Identify which cell holds the provided text, then report its (x, y) central coordinate. 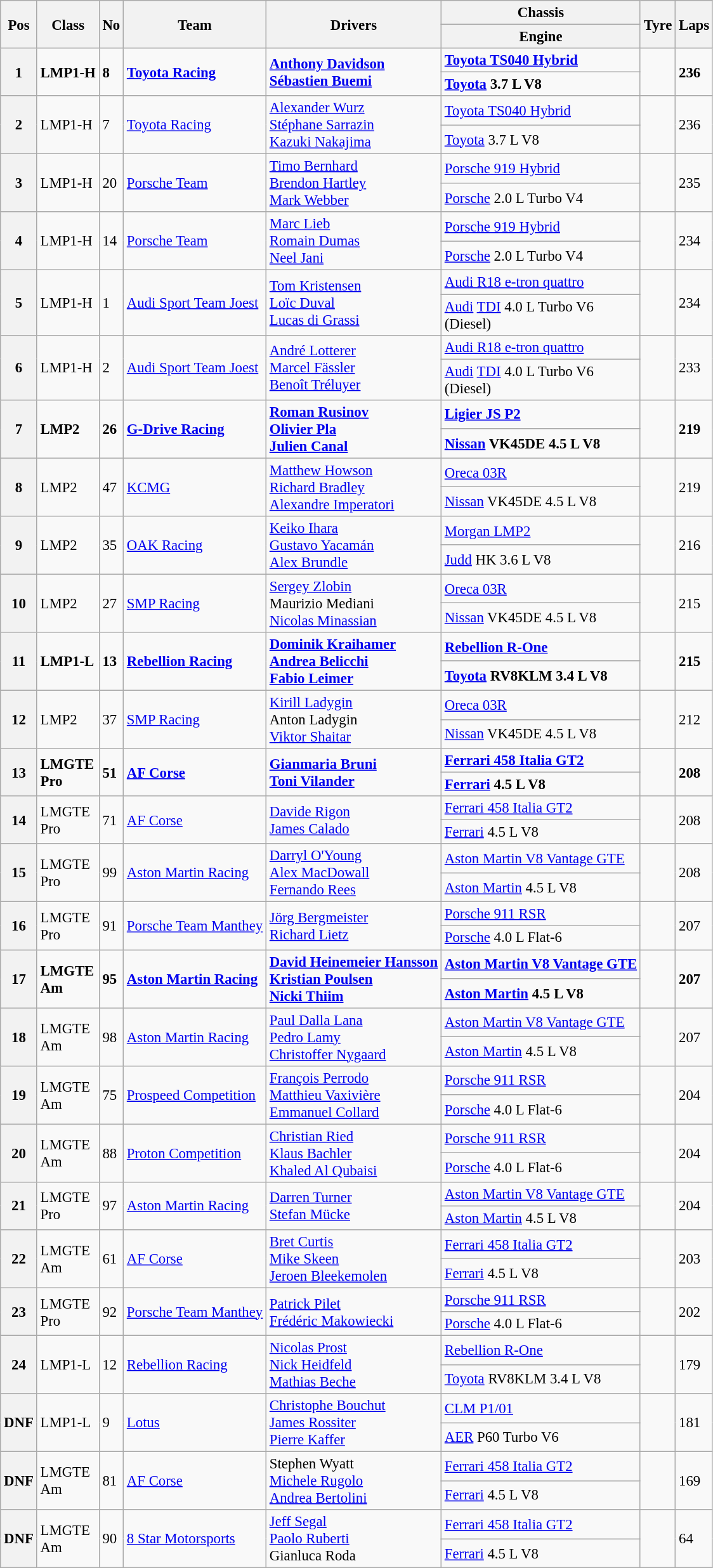
216 (694, 546)
Morgan LMP2 (540, 531)
Marc Lieb Romain Dumas Neel Jani (353, 241)
4 (19, 241)
Gianmaria Bruni Toni Vilander (353, 773)
233 (694, 367)
Alexander Wurz Stéphane Sarrazin Kazuki Nakajima (353, 125)
Bret Curtis Mike Skeen Jeroen Bleekemolen (353, 1259)
92 (111, 1312)
3 (19, 183)
179 (694, 1365)
15 (19, 873)
19 (19, 1095)
Ligier JS P2 (540, 414)
Davide Rigon James Calado (353, 820)
David Heinemeier Hansson Kristian Poulsen Nicki Thiim (353, 979)
235 (694, 183)
Pos (19, 24)
Sergey Zlobin Maurizio Mediani Nicolas Minassian (353, 603)
CLM P1/01 (540, 1408)
KCMG (195, 487)
202 (694, 1312)
Roman Rusinov Olivier Pla Julien Canal (353, 429)
18 (19, 1037)
André Lotterer Marcel Fässler Benoît Tréluyer (353, 367)
169 (694, 1481)
91 (111, 926)
Christophe Bouchut James Rossiter Pierre Kaffer (353, 1423)
47 (111, 487)
Prospeed Competition (195, 1095)
17 (19, 979)
81 (111, 1481)
181 (694, 1423)
Laps (694, 24)
26 (111, 429)
G-Drive Racing (195, 429)
Anthony Davidson Sébastien Buemi (353, 72)
Darren Turner Stefan Mücke (353, 1206)
8 Star Motorsports (195, 1539)
212 (694, 719)
97 (111, 1206)
Tyre (657, 24)
Proton Competition (195, 1153)
95 (111, 979)
10 (19, 603)
Stephen Wyatt Michele Rugolo Andrea Bertolini (353, 1481)
OAK Racing (195, 546)
6 (19, 367)
88 (111, 1153)
Engine (540, 37)
Kirill Ladygin Anton Ladygin Viktor Shaitar (353, 719)
Jeff Segal Paolo Ruberti Gianluca Roda (353, 1539)
AER P60 Turbo V6 (540, 1437)
23 (19, 1312)
Team (195, 24)
Dominik Kraihamer Andrea Belicchi Fabio Leimer (353, 662)
Lotus (195, 1423)
90 (111, 1539)
Judd HK 3.6 L V8 (540, 559)
Chassis (540, 13)
Tom Kristensen Loïc Duval Lucas di Grassi (353, 303)
5 (19, 303)
35 (111, 546)
Jörg Bergmeister Richard Lietz (353, 926)
Matthew Howson Richard Bradley Alexandre Imperatori (353, 487)
75 (111, 1095)
51 (111, 773)
27 (111, 603)
Darryl O'Young Alex MacDowall Fernando Rees (353, 873)
11 (19, 662)
98 (111, 1037)
16 (19, 926)
22 (19, 1259)
Timo Bernhard Brendon Hartley Mark Webber (353, 183)
No (111, 24)
Keiko Ihara Gustavo Yacamán Alex Brundle (353, 546)
99 (111, 873)
Nicolas Prost Nick Heidfeld Mathias Beche (353, 1365)
Paul Dalla Lana Pedro Lamy Christoffer Nygaard (353, 1037)
37 (111, 719)
Drivers (353, 24)
Christian Ried Klaus Bachler Khaled Al Qubaisi (353, 1153)
71 (111, 820)
21 (19, 1206)
Patrick Pilet Frédéric Makowiecki (353, 1312)
François Perrodo Matthieu Vaxivière Emmanuel Collard (353, 1095)
203 (694, 1259)
24 (19, 1365)
Class (68, 24)
61 (111, 1259)
64 (694, 1539)
